Output the (X, Y) coordinate of the center of the cell containing the given text.  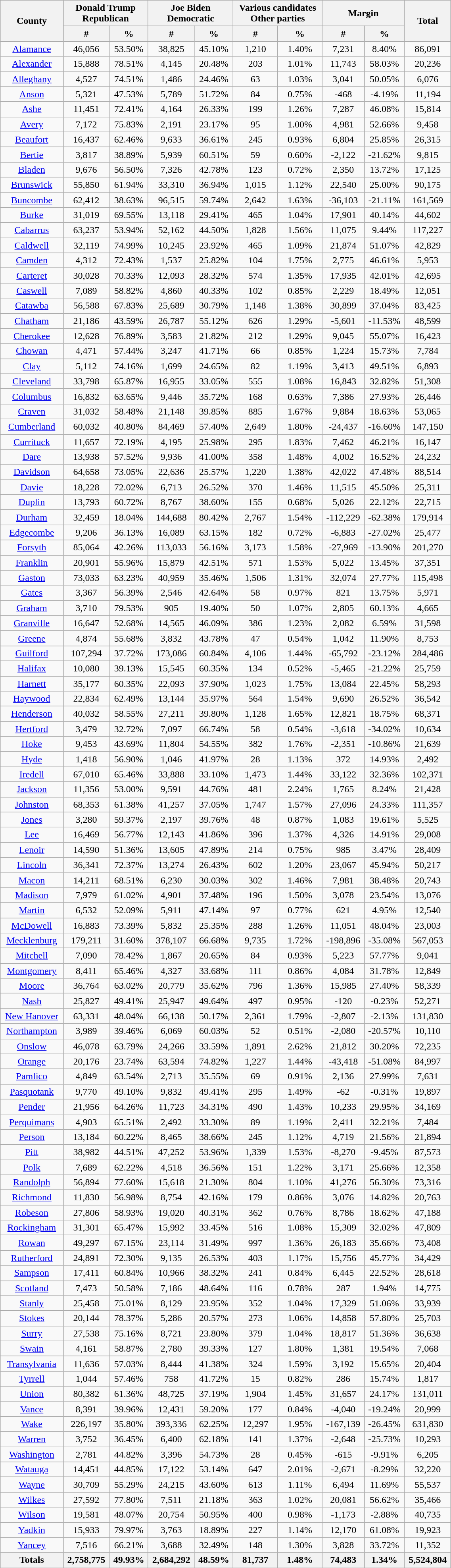
1,381 (343, 1348)
58.93% (129, 1213)
10,293 (428, 1439)
2,642 (255, 200)
1,506 (255, 578)
95 (255, 124)
73,033 (86, 578)
574 (255, 276)
59.74% (213, 200)
1.10% (300, 1182)
1.65% (300, 714)
40.33% (213, 291)
7,287 (343, 109)
19.61% (384, 820)
45.50% (384, 487)
8.40% (384, 49)
55.12% (213, 321)
-2,351 (343, 744)
Lincoln (32, 865)
13.45% (384, 563)
1,339 (255, 1152)
20,901 (86, 563)
31,301 (86, 1228)
3,192 (343, 1364)
15 (255, 1379)
37.48% (213, 895)
65.47% (129, 1228)
324 (255, 1364)
23,114 (171, 1243)
7,981 (343, 880)
Wilson (32, 1515)
18.89% (213, 1530)
25,689 (171, 306)
53.00% (129, 789)
42.01% (384, 276)
Camden (32, 260)
83,425 (428, 306)
7,516 (86, 1545)
555 (255, 381)
Watauga (32, 1470)
Bertie (32, 154)
7,784 (428, 351)
56,588 (86, 306)
35,466 (428, 1500)
6,230 (171, 880)
-167,139 (343, 1424)
41.97% (213, 759)
25.35% (213, 926)
1.23% (300, 623)
36.61% (213, 139)
Orange (32, 1061)
35.46% (213, 578)
18,228 (86, 487)
72.19% (129, 442)
372 (343, 759)
60.13% (384, 608)
Anson (32, 94)
46,078 (86, 1046)
Montgomery (32, 971)
4,161 (86, 1348)
0.78% (300, 1288)
39.76% (213, 820)
6,445 (343, 1273)
15,545 (171, 668)
3,413 (343, 366)
151 (255, 1167)
50.05% (384, 79)
Margin (363, 14)
Alamance (32, 49)
4,327 (171, 971)
1.03% (300, 79)
14,211 (86, 880)
Perquimans (32, 1122)
-62.38% (384, 517)
77.60% (129, 1182)
47.14% (213, 910)
33.59% (213, 1046)
66.68% (213, 941)
Mecklenburg (32, 941)
41.86% (213, 835)
37.72% (129, 653)
14,775 (428, 1288)
1.35% (300, 276)
57.44% (129, 351)
60.03% (213, 1031)
16,647 (86, 623)
55,850 (86, 185)
55.96% (129, 563)
393,336 (171, 1424)
80.42% (213, 517)
64,658 (86, 472)
5,789 (171, 94)
8,767 (171, 502)
Jackson (32, 789)
46,056 (86, 49)
Pitt (32, 1152)
21,428 (428, 789)
Washington (32, 1454)
47.48% (384, 472)
Swain (32, 1348)
Totals (32, 1560)
10,233 (343, 1107)
199 (255, 109)
49.93% (129, 1560)
33,888 (171, 774)
66.21% (129, 1545)
2,191 (171, 124)
Union (32, 1394)
7,979 (86, 895)
42.78% (213, 170)
-16.60% (384, 426)
24,215 (171, 1485)
4,518 (171, 1167)
11,804 (171, 744)
6,893 (428, 366)
Davie (32, 487)
31,657 (343, 1394)
Catawba (32, 306)
1.94% (384, 1288)
3,280 (86, 820)
43.59% (129, 321)
21.30% (213, 1182)
40.80% (129, 426)
Brunswick (32, 185)
32.82% (384, 381)
1,023 (255, 683)
13,118 (171, 215)
15,618 (171, 1182)
-20.57% (384, 1031)
63.54% (129, 1076)
Vance (32, 1409)
Warren (32, 1439)
8.24% (384, 789)
1,044 (86, 1379)
4,874 (86, 638)
14.93% (384, 759)
Beaufort (32, 139)
-2,648 (343, 1439)
81,737 (255, 1560)
8,411 (86, 971)
20.48% (213, 64)
26,446 (428, 396)
-0.31% (384, 1092)
17,122 (171, 1470)
22,093 (171, 683)
15.65% (384, 1364)
31,032 (86, 411)
-2,080 (343, 1031)
11,723 (171, 1107)
9,770 (86, 1092)
38,982 (86, 1152)
Mitchell (32, 956)
97 (255, 910)
4,145 (171, 64)
8,721 (171, 1333)
39.80% (213, 714)
4.95% (384, 910)
21.82% (213, 336)
53.50% (129, 49)
45.94% (384, 865)
647 (255, 1470)
1.02% (300, 1500)
64.26% (129, 1107)
497 (255, 1001)
39.85% (213, 411)
4,665 (428, 608)
22,715 (428, 502)
2,361 (255, 1016)
-2.88% (384, 1515)
9,045 (343, 336)
63.79% (129, 1046)
-21.62% (384, 154)
4,719 (343, 1137)
30.03% (213, 880)
3,173 (255, 548)
5,022 (343, 563)
1,537 (171, 260)
396 (255, 835)
18,817 (343, 1333)
74.51% (129, 79)
72.02% (129, 487)
9,676 (86, 170)
13,938 (86, 457)
17,935 (343, 276)
38,825 (171, 49)
25.98% (213, 442)
1.56% (300, 230)
2,649 (255, 426)
4,849 (86, 1076)
131,830 (428, 1016)
11.69% (384, 1485)
16,883 (86, 926)
19,923 (428, 1530)
49.10% (129, 1092)
6,713 (171, 487)
1.83% (300, 442)
-4,040 (343, 1409)
36,764 (86, 986)
2,775 (343, 260)
9,446 (171, 396)
1.31% (300, 578)
23.54% (384, 895)
-65,792 (343, 653)
89 (255, 1122)
12,821 (343, 714)
6,069 (171, 1031)
New Hanover (32, 1016)
63.15% (213, 532)
Macon (32, 880)
18.04% (129, 517)
4,471 (86, 351)
32,074 (343, 578)
8,465 (171, 1137)
1,128 (255, 714)
1,817 (428, 1379)
6,205 (428, 1454)
59 (255, 154)
179,211 (86, 941)
9,832 (171, 1092)
-9.45% (384, 1152)
57.52% (129, 457)
31,598 (428, 623)
2.01% (300, 1470)
5,524,804 (428, 1560)
11,636 (86, 1364)
53.94% (129, 230)
Greene (32, 638)
62,412 (86, 200)
1,699 (171, 366)
20,081 (343, 1500)
50,217 (428, 865)
141 (255, 1439)
52,271 (428, 1001)
11,657 (86, 442)
Martin (32, 910)
363 (255, 1500)
8,754 (171, 1198)
17,411 (86, 1273)
63.23% (129, 578)
40,959 (171, 578)
4,106 (255, 653)
3,247 (171, 351)
32.02% (384, 1228)
72.37% (129, 865)
35.62% (213, 986)
33,310 (171, 185)
22.45% (384, 683)
20,743 (428, 880)
15,814 (428, 109)
60.22% (129, 1137)
67.15% (129, 1243)
24,891 (86, 1258)
-5,601 (343, 321)
Transylvania (32, 1364)
12,170 (343, 1530)
32.72% (129, 729)
75.16% (129, 1333)
Ashe (32, 109)
155 (255, 502)
79.53% (129, 608)
16,423 (428, 336)
2,684,292 (171, 1560)
37.90% (213, 683)
36.13% (129, 532)
37.05% (213, 804)
32,459 (86, 517)
-10.86% (384, 744)
54.55% (213, 744)
33.05% (213, 381)
-8,270 (343, 1152)
4,903 (86, 1122)
26.33% (213, 109)
73,408 (428, 1243)
30.20% (384, 1046)
31.78% (384, 971)
Granville (32, 623)
Tyrrell (32, 1379)
379 (255, 1333)
0.60% (300, 154)
46.61% (384, 260)
53.14% (213, 1470)
21.56% (384, 1137)
35.72% (213, 396)
5,525 (428, 820)
Duplin (32, 502)
226,197 (86, 1424)
Carteret (32, 276)
85,064 (86, 548)
20,779 (171, 986)
55,537 (428, 1485)
Hyde (32, 759)
63,237 (86, 230)
15,879 (171, 563)
32.21% (384, 1122)
5,939 (171, 154)
51.07% (384, 245)
61.94% (129, 185)
1,473 (255, 774)
42.26% (129, 548)
8,753 (428, 638)
23.80% (213, 1333)
2,350 (343, 170)
-34.02% (384, 729)
Bladen (32, 170)
288 (255, 926)
-25.73% (384, 1439)
7,462 (343, 442)
17,901 (343, 215)
2,758,775 (86, 1560)
1.13% (300, 759)
63.65% (129, 396)
30,709 (86, 1485)
40,032 (86, 714)
144,688 (171, 517)
Wake (32, 1424)
25,703 (428, 1318)
33,939 (428, 1303)
134 (255, 668)
15,992 (171, 1228)
12,297 (255, 1424)
47 (255, 638)
27.99% (384, 1076)
1,148 (255, 306)
72,235 (428, 1046)
Currituck (32, 442)
23.17% (213, 124)
23,003 (428, 926)
62.22% (129, 1167)
Onslow (32, 1046)
Guilford (32, 653)
28.32% (213, 276)
4,901 (171, 895)
8,786 (343, 1213)
0.98% (300, 1515)
Burke (32, 215)
21,874 (343, 245)
33.45% (213, 1228)
3,710 (86, 608)
63.02% (129, 986)
13,605 (171, 850)
45.77% (384, 1258)
66 (255, 351)
44,602 (428, 215)
34.31% (213, 1107)
13,184 (86, 1137)
48,725 (171, 1394)
60,032 (86, 426)
80,382 (86, 1394)
1,083 (343, 820)
78.37% (129, 1318)
96,515 (171, 200)
57.80% (384, 1318)
Stanly (32, 1303)
1,486 (171, 79)
11,194 (428, 94)
42.51% (213, 563)
56.39% (129, 593)
44.82% (129, 1454)
Stokes (32, 1318)
49.51% (384, 366)
1.95% (300, 1424)
1,210 (255, 49)
52 (255, 1031)
1.43% (300, 1107)
84,997 (428, 1061)
3,583 (171, 336)
73,316 (428, 1182)
10,634 (428, 729)
15.74% (384, 1379)
107,294 (86, 653)
84,469 (171, 426)
16,147 (428, 442)
24,232 (428, 457)
403 (255, 1258)
173,086 (171, 653)
1.45% (300, 1394)
23.74% (129, 1061)
26.53% (213, 1258)
68.51% (129, 880)
78.51% (129, 64)
-51.08% (384, 1061)
33,798 (86, 381)
25,759 (428, 668)
1.49% (300, 1092)
362 (255, 1213)
72.30% (129, 1258)
16.52% (384, 457)
21.18% (213, 1500)
Pender (32, 1107)
20,404 (428, 1364)
12,628 (86, 336)
113,033 (171, 548)
-8.29% (384, 1470)
68,371 (428, 714)
1,224 (343, 351)
55.07% (384, 336)
5,026 (343, 502)
12,051 (428, 291)
4,527 (86, 79)
18.63% (384, 411)
61.02% (129, 895)
4,195 (171, 442)
44.85% (129, 1470)
3,041 (343, 79)
1,015 (255, 185)
14.91% (384, 835)
Cumberland (32, 426)
38.48% (384, 880)
0.91% (300, 1076)
60.51% (213, 154)
12,849 (428, 971)
19,020 (171, 1213)
51.06% (384, 1303)
3,688 (171, 1545)
Dare (32, 457)
-24,437 (343, 426)
21,812 (343, 1046)
55.68% (129, 638)
182 (255, 532)
-23.12% (384, 653)
35,177 (86, 683)
1.58% (300, 548)
3,832 (171, 638)
1,765 (343, 789)
19,897 (428, 1092)
7,326 (171, 170)
386 (255, 623)
17,329 (343, 1303)
21,186 (86, 321)
5,223 (343, 956)
-112,229 (343, 517)
68,353 (86, 804)
20.57% (213, 1318)
27,538 (86, 1333)
86,091 (428, 49)
102 (255, 291)
57.40% (213, 426)
7,484 (428, 1122)
90,175 (428, 185)
13.75% (384, 593)
6,804 (343, 139)
29,008 (428, 835)
41.38% (213, 1364)
75.83% (129, 124)
63 (255, 79)
-36,103 (343, 200)
20,999 (428, 1409)
42,022 (343, 472)
-19.24% (384, 1409)
2,229 (343, 291)
69 (255, 1076)
Graham (32, 608)
36.56% (213, 1167)
46.21% (384, 442)
57.03% (129, 1364)
1.59% (300, 1364)
51.72% (213, 94)
46.09% (213, 623)
5,911 (171, 910)
117,227 (428, 230)
Henderson (32, 714)
-4.19% (384, 94)
Rockingham (32, 1228)
25,477 (428, 532)
27,211 (171, 714)
0.97% (300, 593)
47.53% (129, 94)
9,135 (171, 1258)
287 (343, 1288)
22,834 (86, 699)
33.72% (384, 1545)
Buncombe (32, 200)
-2,671 (343, 1470)
20.65% (213, 956)
23.92% (213, 245)
9,690 (343, 699)
24.33% (384, 804)
10,245 (171, 245)
72.43% (129, 260)
0.52% (300, 668)
38.63% (129, 200)
87,573 (428, 1152)
18.75% (384, 714)
9,206 (86, 532)
2,411 (343, 1122)
19,581 (86, 1515)
0.82% (300, 1379)
626 (255, 321)
6,532 (86, 910)
0.45% (300, 1454)
382 (255, 744)
37,351 (428, 563)
49.64% (213, 1001)
28,618 (428, 1273)
27.40% (384, 986)
58.82% (129, 291)
4,002 (343, 457)
Franklin (32, 563)
7,068 (428, 1348)
56.77% (129, 835)
201,270 (428, 548)
203 (255, 64)
51,308 (428, 381)
36,638 (428, 1333)
2,713 (171, 1076)
3,752 (86, 1439)
56.90% (129, 759)
33,122 (343, 774)
9,884 (343, 411)
148 (255, 1545)
358 (255, 457)
38.66% (213, 1137)
Moore (32, 986)
Pasquotank (32, 1092)
Sampson (32, 1273)
11,451 (86, 109)
Alleghany (32, 79)
Gates (32, 593)
Alexander (32, 64)
2.24% (300, 789)
0.63% (300, 396)
22,540 (343, 185)
11.90% (384, 638)
31,019 (86, 215)
3,479 (86, 729)
5,286 (171, 1318)
Rutherford (32, 1258)
17,125 (428, 170)
7,231 (343, 49)
36,542 (428, 699)
35.80% (129, 1424)
9,815 (428, 154)
25.00% (384, 185)
1.76% (300, 744)
61.38% (129, 804)
13,144 (171, 699)
25.57% (213, 472)
-5,465 (343, 668)
Caswell (32, 291)
1.07% (300, 608)
18.62% (384, 1213)
9,453 (86, 744)
1.06% (300, 1318)
9.44% (384, 230)
32,220 (428, 1470)
29.41% (213, 215)
1,828 (255, 230)
58.55% (129, 714)
37.04% (384, 306)
179,914 (428, 517)
4,084 (343, 971)
4,312 (86, 260)
Total (428, 21)
567,053 (428, 941)
78.42% (129, 956)
58.87% (129, 1348)
11,051 (343, 926)
Wilkes (32, 1500)
1.01% (300, 64)
33.30% (213, 1122)
1,227 (255, 1061)
116 (255, 1288)
1.17% (300, 1258)
62.49% (129, 699)
Joe BidenDemocratic (190, 14)
18.49% (384, 291)
43.78% (213, 638)
7,172 (86, 124)
284,486 (428, 653)
3,817 (86, 154)
20,754 (171, 1515)
35.55% (213, 1076)
-27.02% (384, 532)
3.47% (384, 850)
McDowell (32, 926)
5,832 (171, 926)
53.96% (213, 1152)
Caldwell (32, 245)
161,569 (428, 200)
5,971 (428, 593)
75.01% (129, 1303)
15,888 (86, 64)
37.19% (213, 1394)
30.79% (213, 306)
16,843 (343, 381)
41,257 (171, 804)
1.67% (300, 411)
13,076 (428, 895)
1.14% (300, 1530)
34,169 (428, 1107)
-21.22% (384, 668)
Nash (32, 1001)
7,689 (86, 1167)
3,989 (86, 1031)
34,429 (428, 1258)
-26.45% (384, 1424)
14.82% (384, 1198)
Jones (32, 820)
-3,618 (343, 729)
73.39% (129, 926)
227 (255, 1530)
48,599 (428, 321)
2,805 (343, 608)
-21.11% (384, 200)
9,633 (171, 139)
564 (255, 699)
16,437 (86, 139)
36,341 (86, 865)
46.08% (384, 109)
57.46% (129, 1379)
43.69% (129, 744)
-62 (343, 1092)
41.72% (213, 1379)
66,138 (171, 1016)
12,431 (171, 1409)
905 (171, 608)
10,080 (86, 668)
-2,807 (343, 1016)
32.36% (384, 774)
12,143 (171, 835)
Gaston (32, 578)
58,293 (428, 683)
1.30% (300, 1545)
490 (255, 1107)
47,252 (171, 1152)
5,112 (86, 366)
22.52% (384, 1273)
30,899 (343, 306)
6,076 (428, 79)
40.31% (213, 1213)
27.77% (384, 578)
Polk (32, 1167)
52.09% (129, 910)
13,084 (343, 683)
52.68% (129, 623)
27.93% (384, 396)
0.68% (300, 502)
Richmond (32, 1198)
3,367 (86, 593)
4,164 (171, 109)
79.97% (129, 1530)
42.16% (213, 1198)
40,735 (428, 1515)
36.94% (213, 185)
Robeson (32, 1213)
66.74% (213, 729)
38.32% (213, 1273)
9,458 (428, 124)
82 (255, 366)
1.57% (300, 804)
3,078 (343, 895)
62.25% (213, 1424)
32.49% (213, 1545)
41.00% (213, 457)
35.66% (384, 1243)
74.99% (129, 245)
602 (255, 865)
Various candidatesOther parties (278, 14)
0.87% (300, 820)
5,321 (86, 94)
7,631 (428, 1076)
104 (255, 260)
378,107 (171, 941)
43.60% (213, 1485)
57.77% (384, 956)
25.66% (384, 1167)
19.54% (384, 1348)
352 (255, 1303)
4,981 (343, 124)
-2,122 (343, 154)
25,458 (86, 1303)
Randolph (32, 1182)
6.59% (384, 623)
70.33% (129, 276)
Avery (32, 124)
24.17% (384, 1394)
14,858 (343, 1318)
7,511 (171, 1500)
16,832 (86, 396)
-6,883 (343, 532)
-468 (343, 94)
13.72% (384, 170)
39.33% (213, 1348)
33.68% (213, 971)
56.50% (129, 170)
44.50% (213, 230)
63,331 (86, 1016)
796 (255, 986)
15,309 (343, 1228)
11,515 (343, 487)
15,756 (343, 1258)
-9.91% (384, 1454)
11,356 (86, 789)
9,591 (171, 789)
1.20% (300, 865)
30,028 (86, 276)
-2.13% (384, 1016)
1.34% (384, 1560)
20,176 (86, 1061)
35.97% (213, 699)
5,953 (428, 260)
21,956 (86, 1107)
27,806 (86, 1213)
4,860 (171, 291)
26.43% (213, 865)
88,514 (428, 472)
7,089 (86, 291)
Clay (32, 366)
0.95% (300, 1001)
7,090 (86, 956)
13,793 (86, 502)
196 (255, 895)
1.11% (300, 1485)
Haywood (32, 699)
77.80% (129, 1500)
1.22% (300, 1167)
997 (255, 1243)
29.95% (384, 1107)
2,082 (343, 623)
73.05% (129, 472)
1,747 (255, 804)
11,743 (343, 64)
-120 (343, 1001)
6,400 (171, 1439)
2.62% (300, 1046)
25.85% (384, 139)
21,148 (171, 411)
12,358 (428, 1167)
621 (343, 910)
985 (343, 850)
Yancey (32, 1545)
400 (255, 1515)
54.73% (213, 1454)
44.51% (129, 1152)
Wayne (32, 1485)
13,274 (171, 865)
31.60% (129, 941)
Halifax (32, 668)
-43,418 (343, 1061)
28,409 (428, 850)
8,444 (171, 1364)
Harnett (32, 683)
56.98% (129, 1198)
14,590 (86, 850)
758 (171, 1379)
41,276 (343, 1182)
74,483 (343, 1560)
1,220 (255, 472)
8,391 (86, 1409)
10,966 (171, 1273)
2,781 (86, 1454)
11,352 (428, 1545)
32,119 (86, 245)
58,339 (428, 986)
42,695 (428, 276)
38.89% (129, 154)
111,357 (428, 804)
25.82% (213, 260)
3,396 (171, 1454)
58.48% (129, 411)
61.08% (384, 1530)
11,830 (86, 1198)
15,985 (343, 986)
179 (255, 1198)
21,894 (428, 1137)
3,763 (171, 1530)
48.64% (213, 1288)
16,955 (171, 381)
14,565 (171, 623)
481 (255, 789)
19.40% (213, 608)
50.17% (213, 1016)
1.09% (300, 245)
14,451 (86, 1470)
0.76% (300, 1213)
26,787 (171, 321)
Lee (32, 835)
23,067 (343, 865)
Pamlico (32, 1076)
59.20% (213, 1409)
10,110 (428, 1031)
16,469 (86, 835)
168 (255, 396)
Cherokee (32, 336)
0.77% (300, 910)
111 (255, 971)
Craven (32, 411)
25,311 (428, 487)
76.89% (129, 336)
-27,969 (343, 548)
1,418 (86, 759)
25,827 (86, 1001)
45.10% (213, 49)
Northampton (32, 1031)
3,828 (343, 1545)
1,867 (171, 956)
53,065 (428, 411)
2,767 (255, 517)
50 (255, 608)
286 (343, 1379)
Donald TrumpRepublican (106, 14)
102,371 (428, 774)
Rowan (32, 1243)
-198,896 (343, 941)
7,186 (171, 1288)
31.49% (213, 1243)
55.29% (129, 1485)
47,809 (428, 1228)
36.45% (129, 1439)
26,183 (343, 1243)
60.72% (129, 502)
27,096 (343, 804)
2,136 (343, 1076)
1.79% (300, 1016)
26,315 (428, 139)
72.41% (129, 109)
0.51% (300, 1031)
39.13% (129, 668)
56.62% (384, 1500)
15.73% (384, 351)
Durham (32, 517)
Chowan (32, 351)
67,010 (86, 774)
-1,173 (343, 1515)
131,011 (428, 1394)
Columbus (32, 396)
24,266 (171, 1046)
370 (255, 487)
33.10% (213, 774)
38.60% (213, 502)
24.46% (213, 79)
50.58% (129, 1288)
147,150 (428, 426)
-13.90% (384, 548)
273 (255, 1318)
7,097 (171, 729)
22.12% (384, 502)
Person (32, 1137)
Cabarrus (32, 230)
9,735 (255, 941)
39.46% (129, 1031)
1.50% (300, 895)
885 (255, 411)
1.00% (300, 124)
212 (255, 336)
115,498 (428, 578)
52.66% (384, 124)
42,829 (428, 245)
25,947 (171, 1001)
52,162 (171, 230)
Madison (32, 895)
8,129 (171, 1303)
62.18% (213, 1439)
631,830 (428, 1424)
42.64% (213, 593)
48 (255, 820)
20,236 (428, 64)
-35.08% (384, 941)
127 (255, 1348)
74.82% (213, 1061)
49,297 (86, 1243)
2,546 (171, 593)
1.40% (300, 49)
56.16% (213, 548)
20,144 (86, 1318)
516 (255, 1228)
23.95% (213, 1303)
571 (255, 563)
Lenoir (32, 850)
74.16% (129, 366)
56.30% (384, 1182)
20,763 (428, 1198)
62.46% (129, 139)
Edgecombe (32, 532)
44.76% (213, 789)
47.89% (213, 850)
4,326 (343, 835)
9,041 (428, 956)
1.72% (300, 941)
-11.53% (384, 321)
65.51% (129, 1122)
302 (255, 880)
1,042 (343, 638)
1,046 (171, 759)
27,592 (86, 1500)
-615 (343, 1454)
12,540 (428, 910)
16,089 (171, 532)
67.83% (129, 306)
7,473 (86, 1288)
15,933 (86, 1530)
11,075 (343, 230)
1,904 (255, 1394)
Cleveland (32, 381)
-0.23% (384, 1001)
2,780 (171, 1348)
613 (255, 1485)
59.37% (129, 820)
Hertford (32, 729)
58.03% (384, 64)
47,188 (428, 1213)
Johnston (32, 804)
3,076 (343, 1198)
69.55% (129, 215)
123 (255, 170)
65.87% (129, 381)
Davidson (32, 472)
Forsyth (32, 548)
3,171 (343, 1167)
48.59% (213, 1560)
Yadkin (32, 1530)
1,891 (255, 1046)
Iredell (32, 774)
48.07% (129, 1515)
Surry (32, 1333)
1.63% (300, 200)
50.95% (213, 1515)
24.65% (213, 366)
804 (255, 1182)
56,894 (86, 1182)
Scotland (32, 1288)
County (32, 21)
2,197 (171, 820)
40.14% (384, 215)
Hoke (32, 744)
61.36% (129, 1394)
177 (255, 1409)
41.71% (213, 351)
12,093 (171, 276)
7,386 (343, 396)
39.96% (129, 1409)
21,639 (428, 744)
22,636 (171, 472)
63,594 (171, 1061)
821 (343, 593)
6,494 (343, 1485)
214 (255, 850)
Chatham (32, 321)
9,936 (171, 457)
241 (255, 1273)
